Return the [x, y] coordinate for the center point of the cell that contains the specified text.  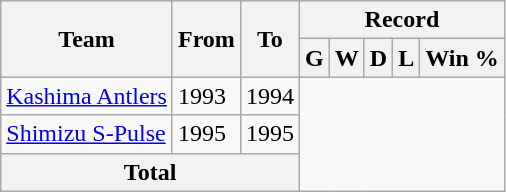
W [346, 58]
Record [402, 20]
To [270, 39]
Shimizu S-Pulse [87, 134]
Kashima Antlers [87, 96]
1993 [206, 96]
G [314, 58]
Team [87, 39]
1994 [270, 96]
From [206, 39]
Total [150, 172]
D [378, 58]
L [406, 58]
Win % [462, 58]
